Identify which cell holds the provided text, then report its [x, y] central coordinate. 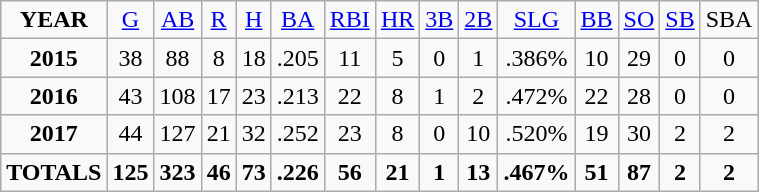
SBA [729, 20]
13 [478, 172]
2B [478, 20]
125 [130, 172]
.252 [298, 134]
108 [178, 96]
19 [596, 134]
YEAR [54, 20]
SB [680, 20]
.467% [536, 172]
SO [639, 20]
32 [254, 134]
88 [178, 58]
RBI [350, 20]
3B [440, 20]
28 [639, 96]
SLG [536, 20]
HR [397, 20]
AB [178, 20]
BA [298, 20]
5 [397, 58]
R [218, 20]
44 [130, 134]
17 [218, 96]
2017 [54, 134]
.520% [536, 134]
18 [254, 58]
.386% [536, 58]
127 [178, 134]
TOTALS [54, 172]
29 [639, 58]
73 [254, 172]
46 [218, 172]
.213 [298, 96]
2016 [54, 96]
.226 [298, 172]
51 [596, 172]
38 [130, 58]
2015 [54, 58]
87 [639, 172]
43 [130, 96]
11 [350, 58]
323 [178, 172]
.472% [536, 96]
.205 [298, 58]
H [254, 20]
56 [350, 172]
BB [596, 20]
30 [639, 134]
G [130, 20]
